Find where the given text appears and provide that cell's center as [x, y] coordinate. 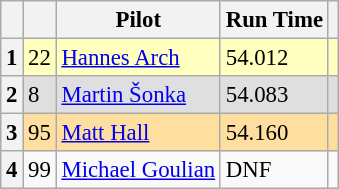
Martin Šonka [138, 95]
99 [40, 170]
1 [12, 58]
Matt Hall [138, 133]
DNF [274, 170]
22 [40, 58]
4 [12, 170]
54.160 [274, 133]
54.012 [274, 58]
8 [40, 95]
3 [12, 133]
54.083 [274, 95]
Run Time [274, 20]
95 [40, 133]
2 [12, 95]
Hannes Arch [138, 58]
Michael Goulian [138, 170]
Pilot [138, 20]
